Capture the cell that displays the provided text and extract its [x, y] central coordinate. 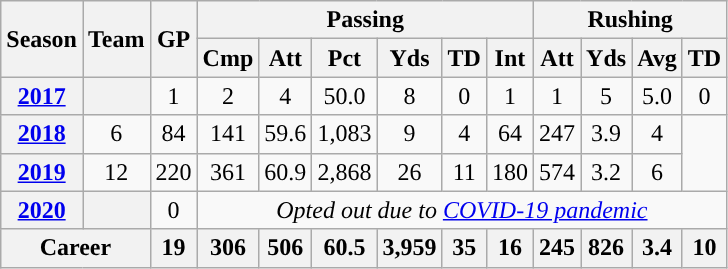
826 [606, 248]
Team [116, 39]
11 [464, 172]
361 [228, 172]
306 [228, 248]
2,868 [344, 172]
2020 [42, 210]
220 [174, 172]
10 [704, 248]
Avg [658, 58]
19 [174, 248]
5 [606, 96]
247 [556, 134]
Passing [365, 20]
245 [556, 248]
8 [410, 96]
3,959 [410, 248]
2 [228, 96]
2018 [42, 134]
3.2 [606, 172]
26 [410, 172]
12 [116, 172]
3.4 [658, 248]
2017 [42, 96]
Int [510, 58]
574 [556, 172]
16 [510, 248]
Opted out due to COVID-19 pandemic [462, 210]
Cmp [228, 58]
59.6 [286, 134]
35 [464, 248]
141 [228, 134]
50.0 [344, 96]
Career [76, 248]
2019 [42, 172]
Pct [344, 58]
3.9 [606, 134]
180 [510, 172]
84 [174, 134]
506 [286, 248]
60.9 [286, 172]
Season [42, 39]
60.5 [344, 248]
9 [410, 134]
Rushing [630, 20]
5.0 [658, 96]
64 [510, 134]
1,083 [344, 134]
GP [174, 39]
